For the text-containing cell, return its midpoint in [x, y] coordinate format. 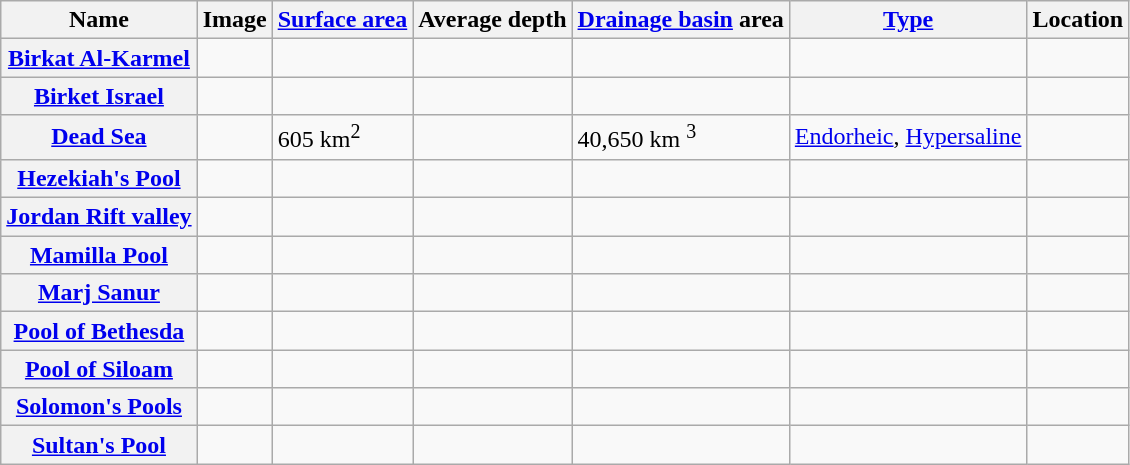
Jordan Rift valley [99, 217]
40,650 km 3 [680, 138]
605 km2 [342, 138]
Pool of Bethesda [99, 331]
Pool of Siloam [99, 369]
Image [234, 20]
Dead Sea [99, 138]
Location [1078, 20]
Sultan's Pool [99, 445]
Surface area [342, 20]
Endorheic, Hypersaline [908, 138]
Mamilla Pool [99, 255]
Birkat Al-Karmel [99, 58]
Birket Israel [99, 96]
Type [908, 20]
Marj Sanur [99, 293]
Hezekiah's Pool [99, 178]
Average depth [492, 20]
Drainage basin area [680, 20]
Solomon's Pools [99, 407]
Name [99, 20]
